For the text-containing cell, return its midpoint in [X, Y] coordinate format. 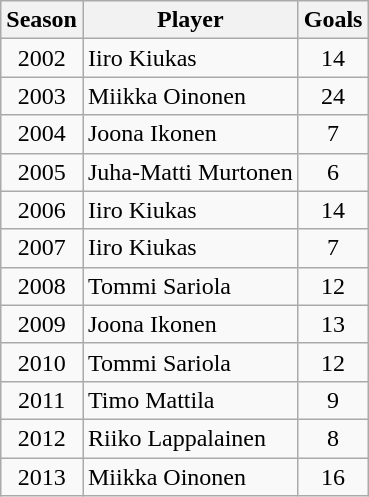
8 [333, 438]
2003 [42, 96]
2010 [42, 362]
9 [333, 400]
2008 [42, 286]
2006 [42, 210]
6 [333, 172]
Riiko Lappalainen [190, 438]
2002 [42, 58]
Juha-Matti Murtonen [190, 172]
2012 [42, 438]
2009 [42, 324]
Player [190, 20]
2013 [42, 477]
2007 [42, 248]
Timo Mattila [190, 400]
2011 [42, 400]
2004 [42, 134]
16 [333, 477]
2005 [42, 172]
13 [333, 324]
Goals [333, 20]
24 [333, 96]
Season [42, 20]
